Capture the cell that displays the provided text and extract its (x, y) central coordinate. 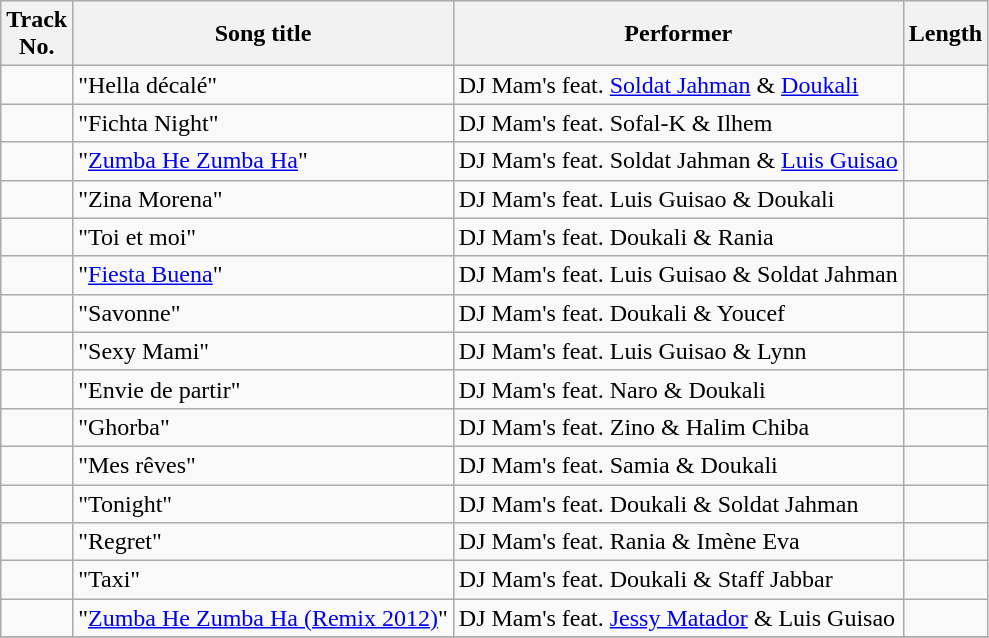
"Mes rêves" (264, 465)
"Regret" (264, 542)
"Taxi" (264, 580)
"Fiesta Buena" (264, 275)
"Tonight" (264, 503)
"Zumba He Zumba Ha (Remix 2012)" (264, 618)
"Toi et moi" (264, 237)
DJ Mam's feat. Luis Guisao & Soldat Jahman (678, 275)
DJ Mam's feat. Sofal-K & Ilhem (678, 123)
DJ Mam's feat. Jessy Matador & Luis Guisao (678, 618)
"Savonne" (264, 313)
"Sexy Mami" (264, 351)
DJ Mam's feat. Luis Guisao & Lynn (678, 351)
Performer (678, 34)
DJ Mam's feat. Rania & Imène Eva (678, 542)
DJ Mam's feat. Zino & Halim Chiba (678, 427)
Song title (264, 34)
DJ Mam's feat. Soldat Jahman & Luis Guisao (678, 161)
"Zina Morena" (264, 199)
DJ Mam's feat. Luis Guisao & Doukali (678, 199)
"Envie de partir" (264, 389)
DJ Mam's feat. Naro & Doukali (678, 389)
Track No. (37, 34)
"Zumba He Zumba Ha" (264, 161)
Length (945, 34)
DJ Mam's feat. Doukali & Staff Jabbar (678, 580)
"Ghorba" (264, 427)
DJ Mam's feat. Doukali & Youcef (678, 313)
DJ Mam's feat. Soldat Jahman & Doukali (678, 85)
"Hella décalé" (264, 85)
DJ Mam's feat. Samia & Doukali (678, 465)
DJ Mam's feat. Doukali & Soldat Jahman (678, 503)
"Fichta Night" (264, 123)
DJ Mam's feat. Doukali & Rania (678, 237)
